Locate the cell with the specified text and output its (x, y) center coordinate. 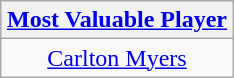
Carlton Myers (116, 58)
Most Valuable Player (116, 20)
